From the cell containing the given text, extract its center point as (x, y) coordinate. 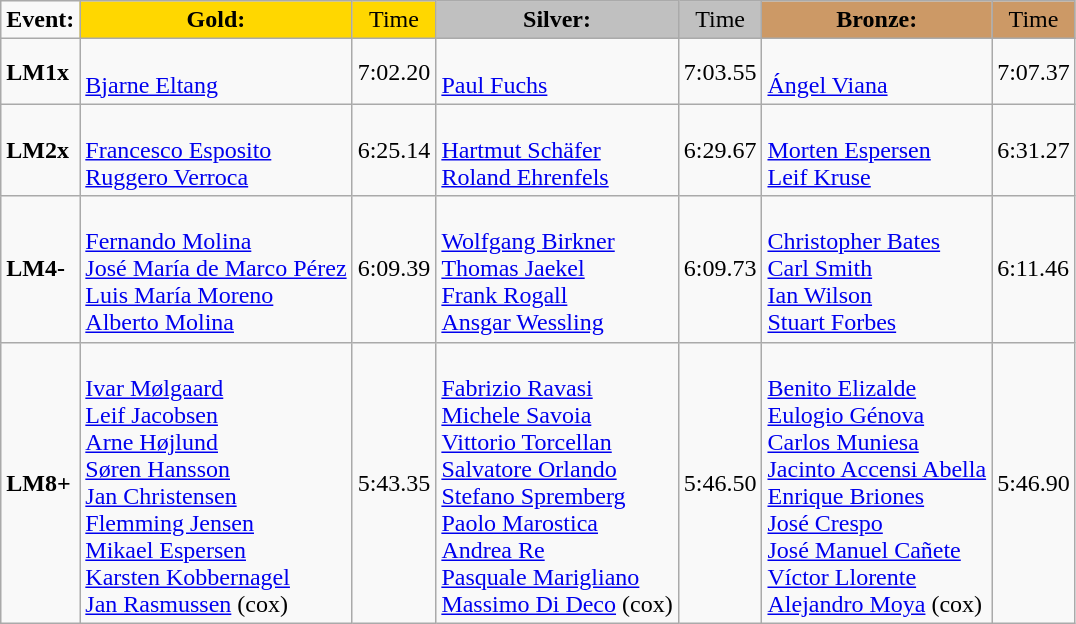
Silver: (557, 20)
Fernando Molina José María de Marco Pérez Luis María Moreno Alberto Molina (216, 269)
5:46.90 (1034, 482)
Paul Fuchs (557, 72)
6:29.67 (720, 150)
7:03.55 (720, 72)
5:46.50 (720, 482)
Bjarne Eltang (216, 72)
Morten Espersen Leif Kruse (877, 150)
6:25.14 (394, 150)
6:11.46 (1034, 269)
LM4- (40, 269)
7:07.37 (1034, 72)
Event: (40, 20)
Bronze: (877, 20)
6:31.27 (1034, 150)
Ivar Mølgaard Leif Jacobsen Arne Højlund Søren Hansson Jan Christensen Flemming Jensen Mikael Espersen Karsten Kobbernagel Jan Rasmussen (cox) (216, 482)
Francesco Esposito Ruggero Verroca (216, 150)
LM8+ (40, 482)
6:09.73 (720, 269)
7:02.20 (394, 72)
Wolfgang Birkner Thomas Jaekel Frank Rogall Ansgar Wessling (557, 269)
Ángel Viana (877, 72)
LM1x (40, 72)
5:43.35 (394, 482)
Christopher Bates Carl Smith Ian Wilson Stuart Forbes (877, 269)
Gold: (216, 20)
Hartmut Schäfer Roland Ehrenfels (557, 150)
LM2x (40, 150)
6:09.39 (394, 269)
